Identify which cell holds the provided text, then report its (x, y) central coordinate. 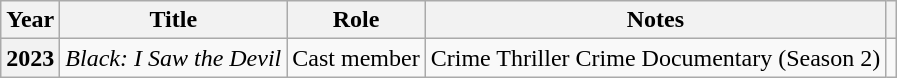
Cast member (356, 58)
Title (174, 20)
2023 (30, 58)
Black: I Saw the Devil (174, 58)
Notes (655, 20)
Role (356, 20)
Crime Thriller Crime Documentary (Season 2) (655, 58)
Year (30, 20)
